Determine the [x, y] coordinate at the center of the cell enclosing the given text.  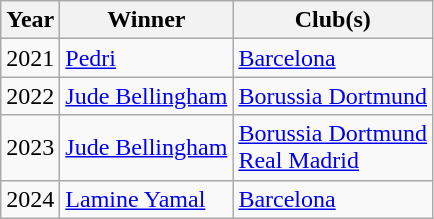
Borussia Dortmund [333, 96]
Year [30, 20]
Borussia Dortmund Real Madrid [333, 148]
2024 [30, 199]
Winner [146, 20]
Pedri [146, 58]
2023 [30, 148]
Lamine Yamal [146, 199]
2021 [30, 58]
2022 [30, 96]
Club(s) [333, 20]
